For the text-containing cell, return its midpoint in [x, y] coordinate format. 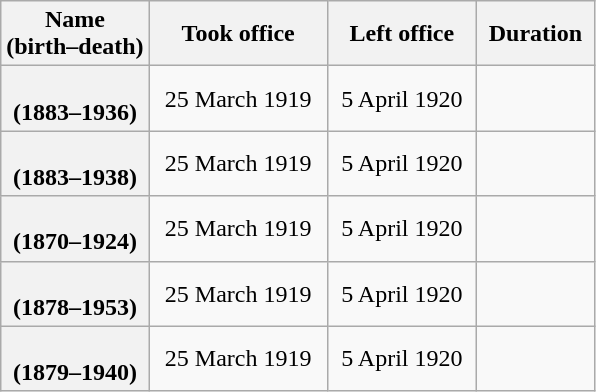
(1870–1924) [75, 228]
Took office [238, 34]
Left office [402, 34]
(1883–1936) [75, 98]
Name(birth–death) [75, 34]
(1879–1940) [75, 358]
(1878–1953) [75, 294]
Duration [536, 34]
(1883–1938) [75, 164]
